Locate the cell with the specified text and output its (X, Y) center coordinate. 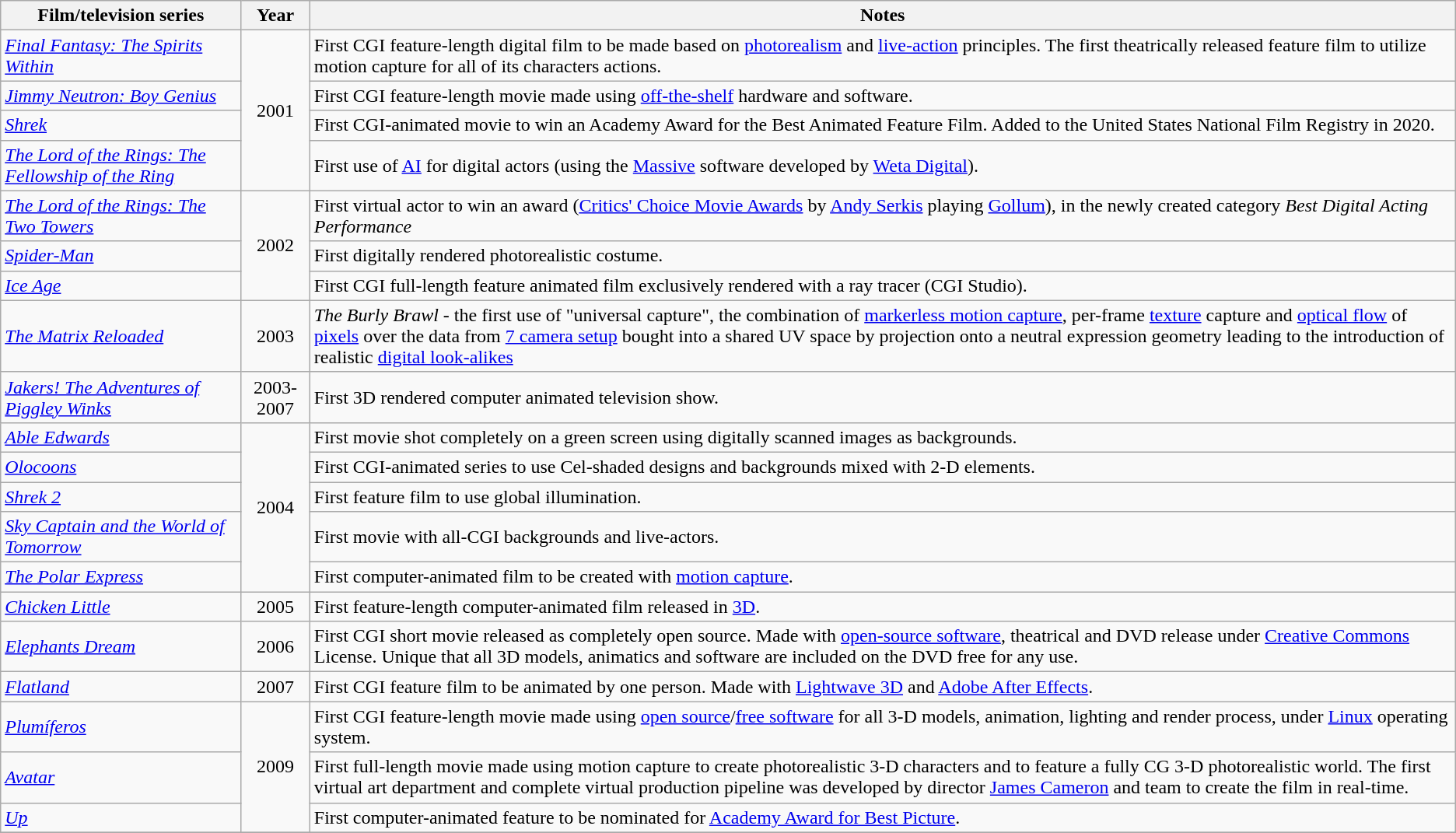
First digitally rendered photorealistic costume. (882, 256)
The Lord of the Rings: The Two Towers (121, 216)
Shrek (121, 125)
Year (275, 16)
2003 (275, 336)
First movie with all-CGI backgrounds and live-actors. (882, 537)
Able Edwards (121, 437)
The Matrix Reloaded (121, 336)
2007 (275, 687)
First CGI-animated series to use Cel-shaded designs and backgrounds mixed with 2-D elements. (882, 467)
Elephants Dream (121, 647)
The Polar Express (121, 577)
Shrek 2 (121, 497)
Notes (882, 16)
Spider-Man (121, 256)
First feature film to use global illumination. (882, 497)
Film/television series (121, 16)
Jimmy Neutron: Boy Genius (121, 96)
2001 (275, 110)
The Lord of the Rings: The Fellowship of the Ring (121, 165)
2003-2007 (275, 397)
2004 (275, 507)
2006 (275, 647)
Up (121, 817)
Final Fantasy: The Spirits Within (121, 56)
First CGI-animated movie to win an Academy Award for the Best Animated Feature Film. Added to the United States National Film Registry in 2020. (882, 125)
Ice Age (121, 285)
First CGI full-length feature animated film exclusively rendered with a ray tracer (CGI Studio). (882, 285)
First CGI feature film to be animated by one person. Made with Lightwave 3D and Adobe After Effects. (882, 687)
Chicken Little (121, 607)
First 3D rendered computer animated television show. (882, 397)
First CGI feature-length movie made using off-the-shelf hardware and software. (882, 96)
Jakers! The Adventures of Piggley Winks (121, 397)
Sky Captain and the World of Tomorrow (121, 537)
First computer-animated film to be created with motion capture. (882, 577)
First computer-animated feature to be nominated for Academy Award for Best Picture. (882, 817)
Avatar (121, 778)
Plumíferos (121, 726)
First movie shot completely on a green screen using digitally scanned images as backgrounds. (882, 437)
2009 (275, 767)
2005 (275, 607)
Olocoons (121, 467)
2002 (275, 246)
First feature-length computer-animated film released in 3D. (882, 607)
First use of AI for digital actors (using the Massive software developed by Weta Digital). (882, 165)
Flatland (121, 687)
